Return (X, Y) of the center of cell containing provided text 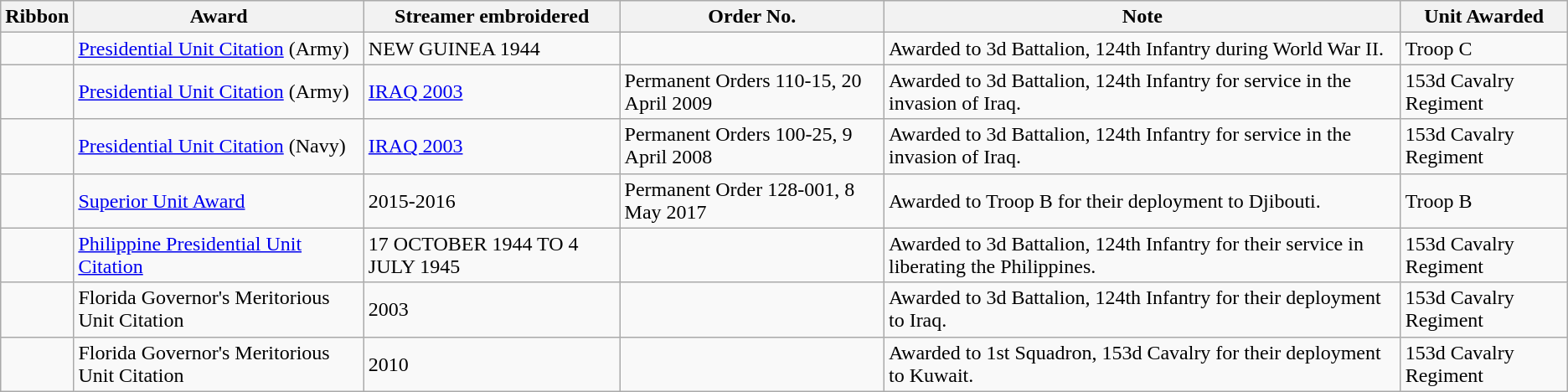
2015-2016 (492, 201)
Award (219, 17)
Awarded to 1st Squadron, 153d Cavalry for their deployment to Kuwait. (1142, 364)
Troop B (1484, 201)
Permanent Order 128-001, 8 May 2017 (752, 201)
2010 (492, 364)
Awarded to 3d Battalion, 124th Infantry for their service in liberating the Philippines. (1142, 255)
2003 (492, 310)
Awarded to Troop B for their deployment to Djibouti. (1142, 201)
17 OCTOBER 1944 TO 4 JULY 1945 (492, 255)
Philippine Presidential Unit Citation (219, 255)
Troop C (1484, 49)
Order No. (752, 17)
Presidential Unit Citation (Navy) (219, 146)
Superior Unit Award (219, 201)
Permanent Orders 110-15, 20 April 2009 (752, 92)
Permanent Orders 100-25, 9 April 2008 (752, 146)
Unit Awarded (1484, 17)
Awarded to 3d Battalion, 124th Infantry for their deployment to Iraq. (1142, 310)
Ribbon (37, 17)
Streamer embroidered (492, 17)
Awarded to 3d Battalion, 124th Infantry during World War II. (1142, 49)
Note (1142, 17)
NEW GUINEA 1944 (492, 49)
